For the text-containing cell, return its midpoint in [X, Y] coordinate format. 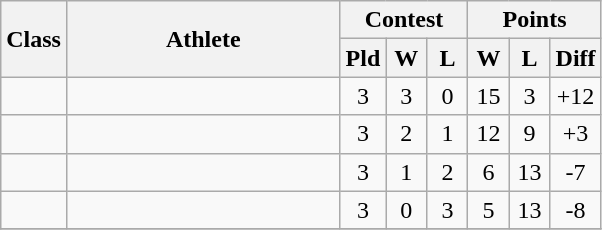
-8 [576, 210]
Pld [363, 58]
9 [530, 134]
Athlete [203, 39]
6 [488, 172]
-7 [576, 172]
+12 [576, 96]
Contest [404, 20]
Points [534, 20]
Diff [576, 58]
15 [488, 96]
Class [34, 39]
12 [488, 134]
5 [488, 210]
+3 [576, 134]
